Find where the given text appears and provide that cell's center as [X, Y] coordinate. 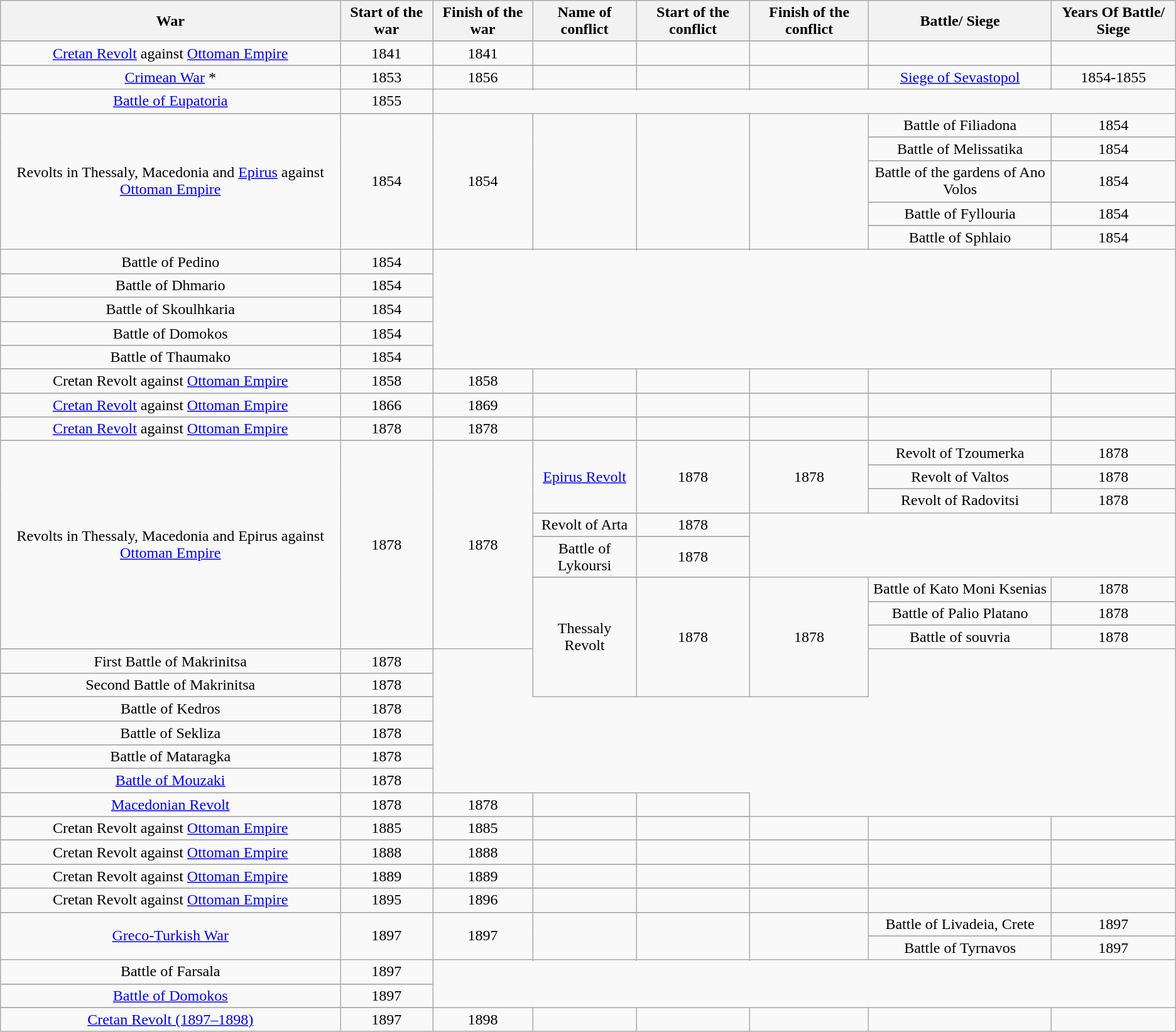
Battle of Sekliza [171, 733]
1898 [482, 1019]
Battle of Eupatoria [171, 101]
Revolt of Valtos [960, 477]
First Battle of Makrinitsa [171, 661]
Macedonian Revolt [171, 805]
Battle of Pedino [171, 261]
Revolt of Tzoumerka [960, 453]
Finish of the conflict [809, 21]
Name of conflict [584, 21]
1896 [482, 900]
1854-1855 [1113, 77]
1856 [482, 77]
Battle of Thaumako [171, 357]
Battle of Skoulhkaria [171, 309]
Revolt of Radovitsi [960, 501]
Battle/ Siege [960, 21]
Battle of Mataragka [171, 757]
Second Battle of Makrinitsa [171, 685]
Battle of the gardens of Ano Volos [960, 181]
Battle of Palio Platano [960, 613]
1855 [387, 101]
Siege of Sevastopol [960, 77]
Battle of Filiadona [960, 125]
Start of the war [387, 21]
Start of the conflict [693, 21]
Revolt of Arta [584, 524]
Battle of Fyllouria [960, 214]
War [171, 21]
1853 [387, 77]
Battle of Kedros [171, 709]
Battle of Livadeia, Crete [960, 924]
Battle of Farsala [171, 972]
1869 [482, 405]
Battle of Sphlaio [960, 237]
1895 [387, 900]
Crimean War * [171, 77]
Battle of Lykoursi [584, 557]
Battle of souvria [960, 637]
Greco-Turkish War [171, 936]
Finish of the war [482, 21]
Cretan Revolt (1897–1898) [171, 1019]
Battle of Melissatika [960, 149]
Battle of Dhmario [171, 285]
Battle of Kato Moni Ksenias [960, 589]
Years Of Battle/ Siege [1113, 21]
Thessaly Revolt [584, 637]
Epirus Revolt [584, 477]
Battle of Mouzaki [171, 781]
1866 [387, 405]
Battle of Tyrnavos [960, 948]
